Provide the [x, y] coordinate of the cell's center where the given text is located.  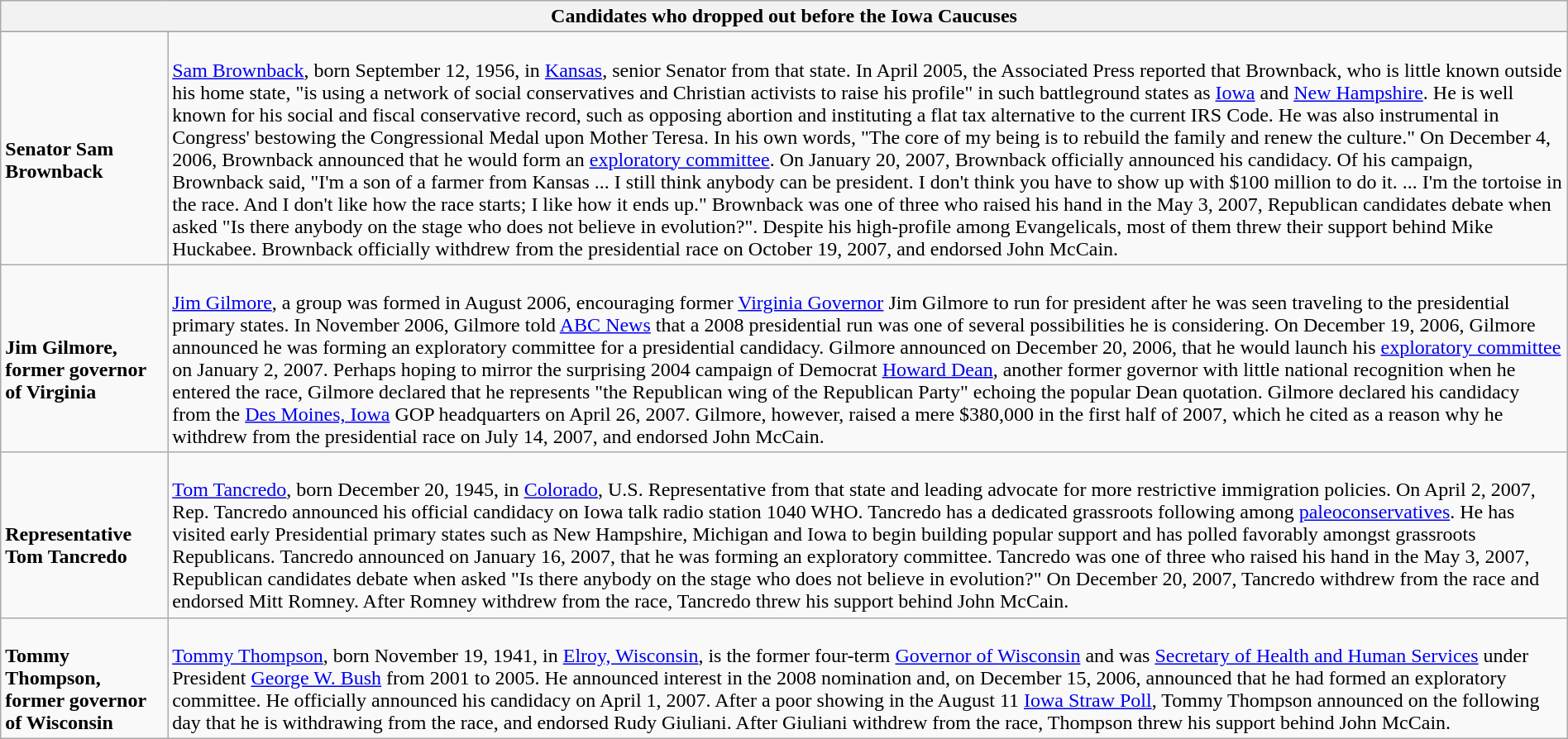
Jim Gilmore, former governor of Virginia [84, 359]
Candidates who dropped out before the Iowa Caucuses [784, 17]
Tommy Thompson, former governor of Wisconsin [84, 678]
Representative Tom Tancredo [84, 535]
Senator Sam Brownback [84, 149]
